Provide the (x, y) coordinate of the cell's center where the given text is located.  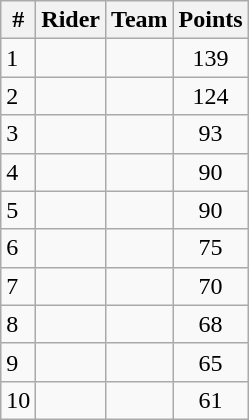
Points (210, 20)
4 (18, 172)
6 (18, 248)
3 (18, 134)
5 (18, 210)
2 (18, 96)
# (18, 20)
7 (18, 286)
8 (18, 324)
93 (210, 134)
75 (210, 248)
70 (210, 286)
61 (210, 400)
65 (210, 362)
9 (18, 362)
10 (18, 400)
68 (210, 324)
124 (210, 96)
139 (210, 58)
Rider (71, 20)
Team (140, 20)
1 (18, 58)
